Detect which cell encompasses the target text, then output its (x, y) center coordinate. 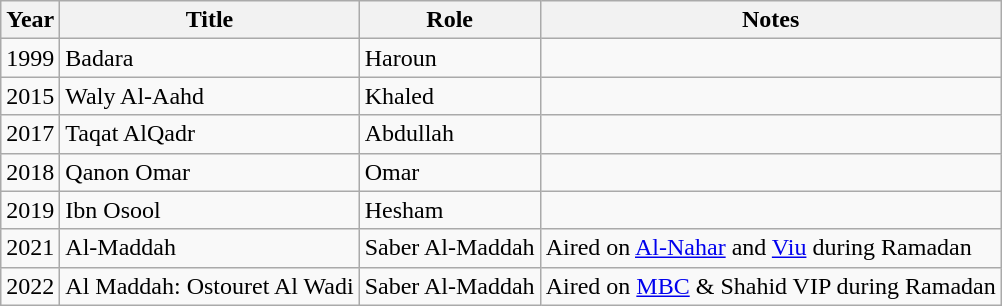
2021 (30, 248)
Khaled (450, 96)
Badara (210, 58)
2017 (30, 134)
2018 (30, 172)
Abdullah (450, 134)
Al-Maddah (210, 248)
Haroun (450, 58)
Title (210, 20)
Qanon Omar (210, 172)
Aired on MBC & Shahid VIP during Ramadan (770, 286)
Waly Al-Aahd (210, 96)
1999 (30, 58)
Hesham (450, 210)
Ibn Osool (210, 210)
2015 (30, 96)
Notes (770, 20)
Taqat AlQadr (210, 134)
2019 (30, 210)
2022 (30, 286)
Al Maddah: Ostouret Al Wadi (210, 286)
Omar (450, 172)
Year (30, 20)
Role (450, 20)
Aired on Al-Nahar and Viu during Ramadan (770, 248)
